Return the [X, Y] coordinate for the center point of the cell that contains the specified text.  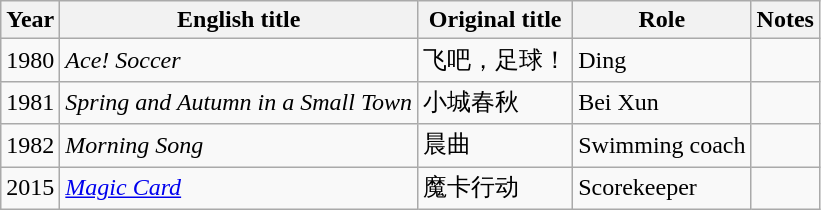
1981 [30, 102]
飞吧，足球！ [496, 60]
Bei Xun [662, 102]
魔卡行动 [496, 188]
Scorekeeper [662, 188]
晨曲 [496, 146]
Ace! Soccer [239, 60]
Swimming coach [662, 146]
Morning Song [239, 146]
2015 [30, 188]
English title [239, 20]
Notes [785, 20]
Ding [662, 60]
Spring and Autumn in a Small Town [239, 102]
1980 [30, 60]
Magic Card [239, 188]
Year [30, 20]
Role [662, 20]
Original title [496, 20]
1982 [30, 146]
小城春秋 [496, 102]
